Extract the (x, y) coordinate from the center of the cell holding the provided text.  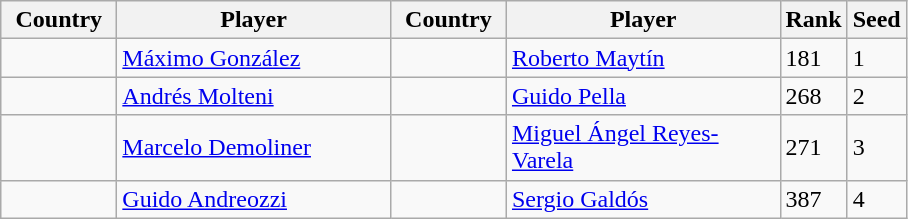
3 (876, 148)
4 (876, 199)
Miguel Ángel Reyes-Varela (643, 148)
387 (814, 199)
1 (876, 58)
Guido Andreozzi (254, 199)
Marcelo Demoliner (254, 148)
271 (814, 148)
Guido Pella (643, 96)
2 (876, 96)
Roberto Maytín (643, 58)
Máximo González (254, 58)
Andrés Molteni (254, 96)
268 (814, 96)
Rank (814, 20)
Seed (876, 20)
Sergio Galdós (643, 199)
181 (814, 58)
